Determine the (X, Y) coordinate at the center of the cell enclosing the given text.  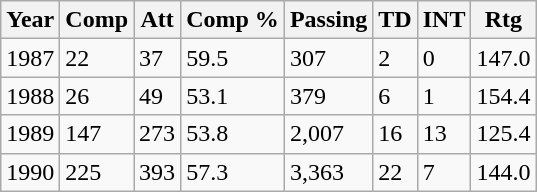
2 (395, 58)
1989 (30, 134)
Comp % (233, 20)
6 (395, 96)
53.8 (233, 134)
393 (158, 172)
INT (444, 20)
1987 (30, 58)
273 (158, 134)
147 (97, 134)
1990 (30, 172)
379 (328, 96)
59.5 (233, 58)
16 (395, 134)
37 (158, 58)
TD (395, 20)
1988 (30, 96)
3,363 (328, 172)
154.4 (504, 96)
Att (158, 20)
125.4 (504, 134)
307 (328, 58)
225 (97, 172)
2,007 (328, 134)
26 (97, 96)
53.1 (233, 96)
147.0 (504, 58)
Year (30, 20)
0 (444, 58)
Rtg (504, 20)
Passing (328, 20)
7 (444, 172)
1 (444, 96)
144.0 (504, 172)
57.3 (233, 172)
Comp (97, 20)
49 (158, 96)
13 (444, 134)
